Return (x, y) of the center of cell containing provided text 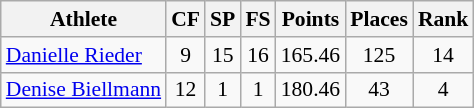
180.46 (310, 90)
15 (222, 55)
Athlete (84, 19)
4 (444, 90)
16 (258, 55)
Points (310, 19)
CF (186, 19)
12 (186, 90)
Danielle Rieder (84, 55)
FS (258, 19)
Denise Biellmann (84, 90)
SP (222, 19)
Places (379, 19)
Rank (444, 19)
125 (379, 55)
165.46 (310, 55)
43 (379, 90)
9 (186, 55)
14 (444, 55)
